Return the [X, Y] coordinate for the center point of the cell that contains the specified text.  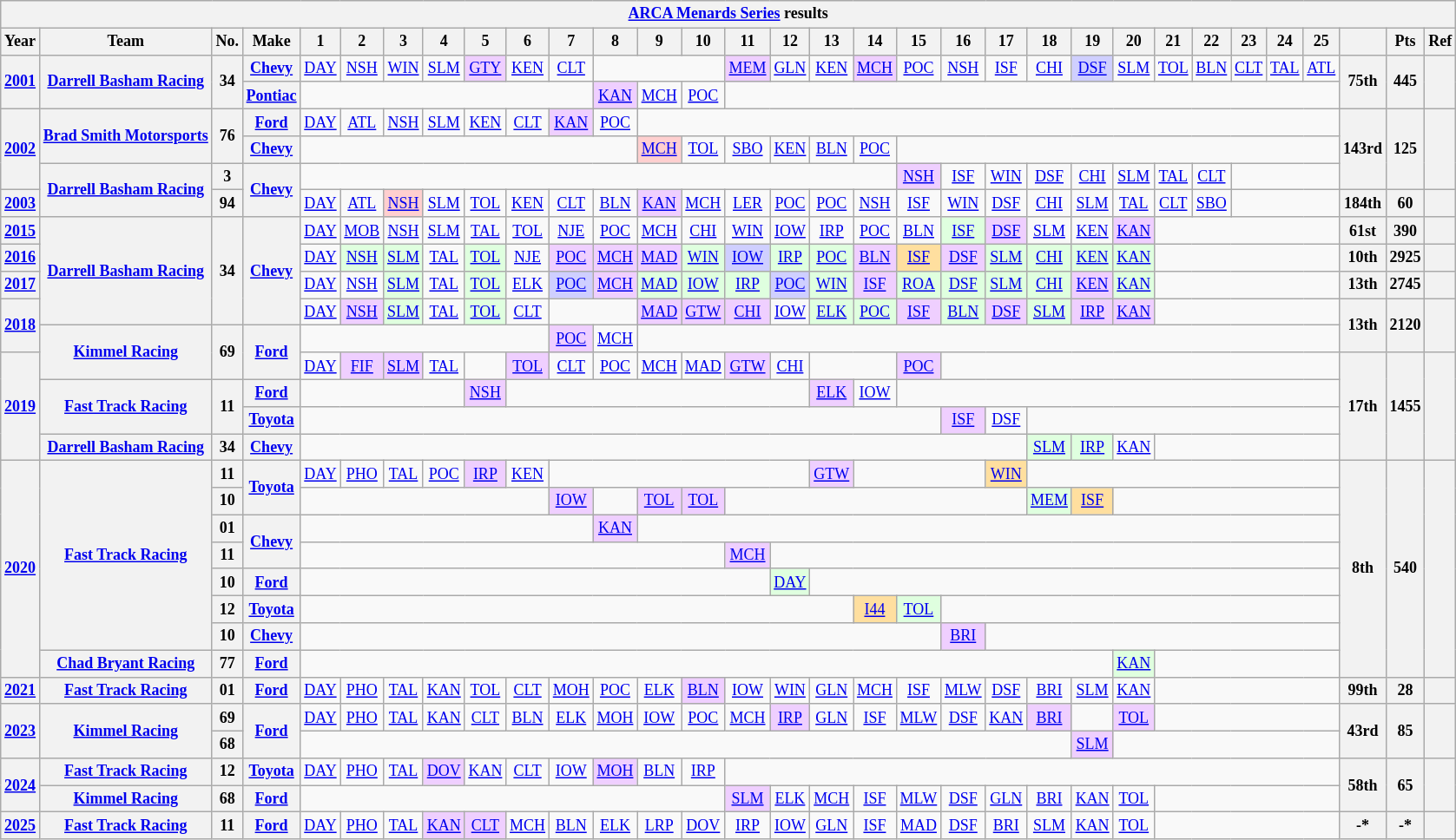
2018 [21, 325]
2019 [21, 406]
61st [1363, 231]
Team [125, 42]
LRP [660, 826]
390 [1405, 231]
21 [1174, 42]
13 [832, 42]
20 [1134, 42]
2120 [1405, 325]
FIF [362, 366]
Pontiac [271, 95]
2020 [21, 569]
2002 [21, 149]
2925 [1405, 257]
2745 [1405, 285]
10th [1363, 257]
Make [271, 42]
15 [919, 42]
43rd [1363, 731]
17 [1006, 42]
2021 [21, 691]
58th [1363, 785]
23 [1248, 42]
GTY [485, 68]
4 [444, 42]
7 [571, 42]
94 [227, 203]
9 [660, 42]
ARCA Menards Series results [728, 14]
Ref [1440, 42]
6 [528, 42]
75th [1363, 82]
99th [1363, 691]
1 [320, 42]
85 [1405, 731]
8 [615, 42]
25 [1321, 42]
17th [1363, 406]
2023 [21, 731]
18 [1050, 42]
MOB [362, 231]
24 [1285, 42]
65 [1405, 785]
2025 [21, 826]
2024 [21, 785]
Year [21, 42]
I44 [875, 609]
540 [1405, 569]
77 [227, 663]
1455 [1405, 406]
143rd [1363, 149]
2 [362, 42]
2016 [21, 257]
LER [748, 203]
184th [1363, 203]
445 [1405, 82]
Pts [1405, 42]
60 [1405, 203]
ROA [919, 285]
2017 [21, 285]
2001 [21, 82]
16 [964, 42]
8th [1363, 569]
14 [875, 42]
76 [227, 135]
Brad Smith Motorsports [125, 135]
Chad Bryant Racing [125, 663]
28 [1405, 691]
5 [485, 42]
19 [1092, 42]
No. [227, 42]
125 [1405, 149]
22 [1212, 42]
2015 [21, 231]
2003 [21, 203]
